From the cell containing the given text, extract its center point as [X, Y] coordinate. 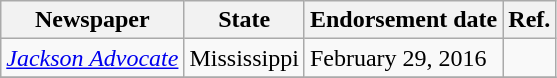
Jackson Advocate [92, 58]
State [244, 20]
February 29, 2016 [403, 58]
Newspaper [92, 20]
Mississippi [244, 58]
Ref. [530, 20]
Endorsement date [403, 20]
